From the cell containing the given text, extract its center point as (x, y) coordinate. 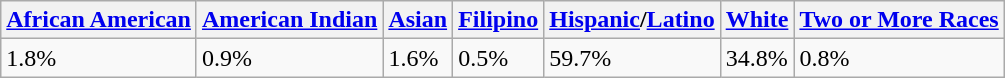
1.6% (418, 58)
0.9% (289, 58)
0.5% (498, 58)
Hispanic/Latino (632, 20)
African American (99, 20)
Asian (418, 20)
Filipino (498, 20)
American Indian (289, 20)
0.8% (899, 58)
1.8% (99, 58)
White (757, 20)
34.8% (757, 58)
59.7% (632, 58)
Two or More Races (899, 20)
